Find where the given text appears and provide that cell's center as [X, Y] coordinate. 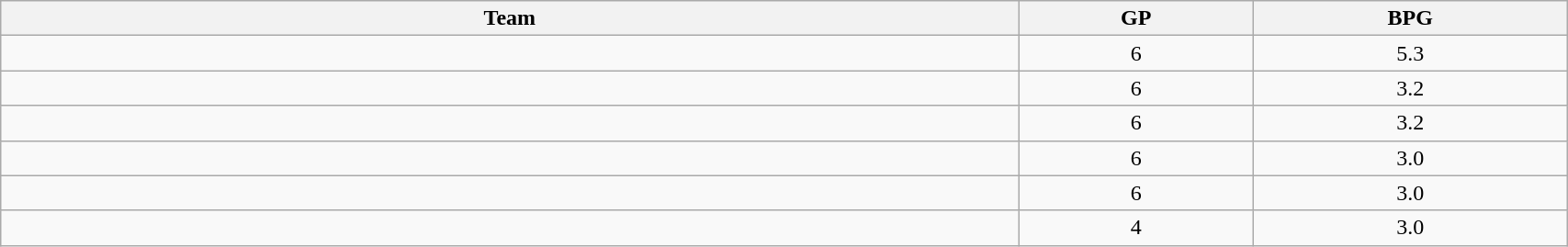
5.3 [1411, 53]
GP [1136, 18]
4 [1136, 228]
BPG [1411, 18]
Team [510, 18]
